Scan for the cell matching the given text and deliver its (x, y) coordinate at center. 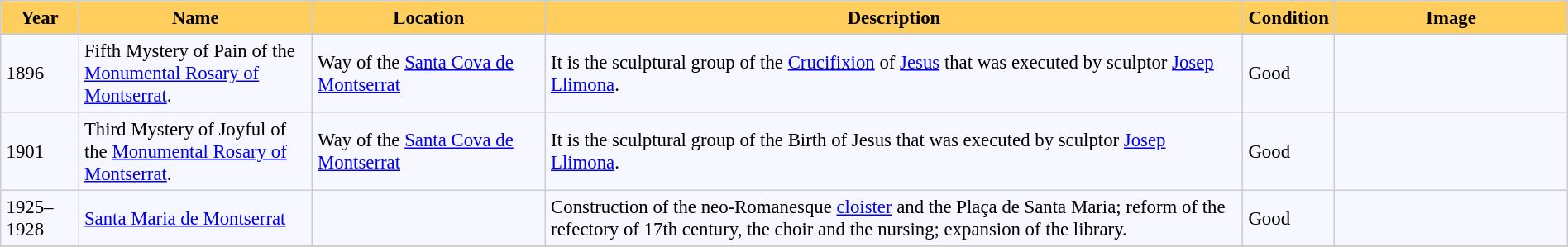
1896 (40, 73)
Year (40, 17)
Description (893, 17)
Condition (1288, 17)
1925–1928 (40, 218)
Location (428, 17)
It is the sculptural group of the Crucifixion of Jesus that was executed by sculptor Josep Llimona. (893, 73)
It is the sculptural group of the Birth of Jesus that was executed by sculptor Josep Llimona. (893, 151)
Fifth Mystery of Pain of the Monumental Rosary of Montserrat. (195, 73)
Third Mystery of Joyful of the Monumental Rosary of Montserrat. (195, 151)
Name (195, 17)
Santa Maria de Montserrat (195, 218)
Image (1451, 17)
1901 (40, 151)
